Output the (x, y) coordinate of the center of the cell containing the given text.  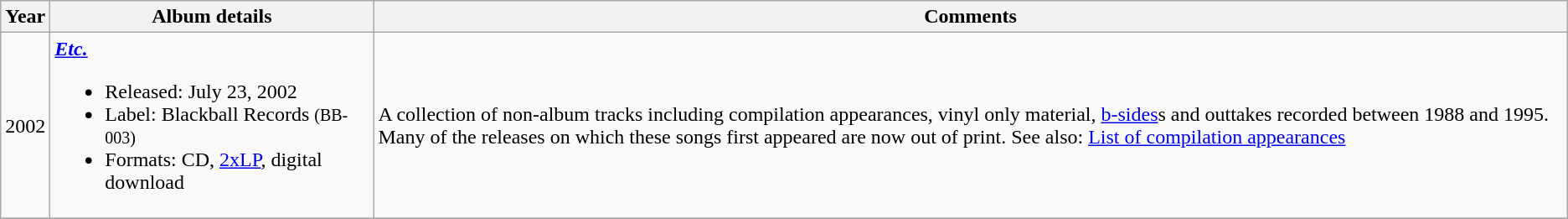
Comments (970, 17)
Album details (212, 17)
Year (25, 17)
Etc.Released: July 23, 2002Label: Blackball Records (BB-003)Formats: CD, 2xLP, digital download (212, 126)
2002 (25, 126)
